Return the (x, y) coordinate for the center point of the cell that contains the specified text.  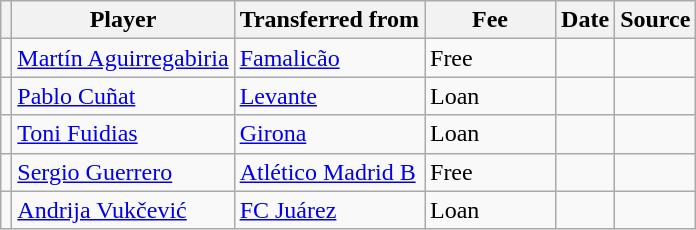
Martín Aguirregabiria (123, 58)
Girona (329, 134)
Transferred from (329, 20)
Pablo Cuñat (123, 96)
Source (656, 20)
Famalicão (329, 58)
Player (123, 20)
Sergio Guerrero (123, 172)
Fee (490, 20)
Andrija Vukčević (123, 210)
Atlético Madrid B (329, 172)
FC Juárez (329, 210)
Toni Fuidias (123, 134)
Levante (329, 96)
Date (586, 20)
